Return the (X, Y) coordinate for the center point of the cell that contains the specified text.  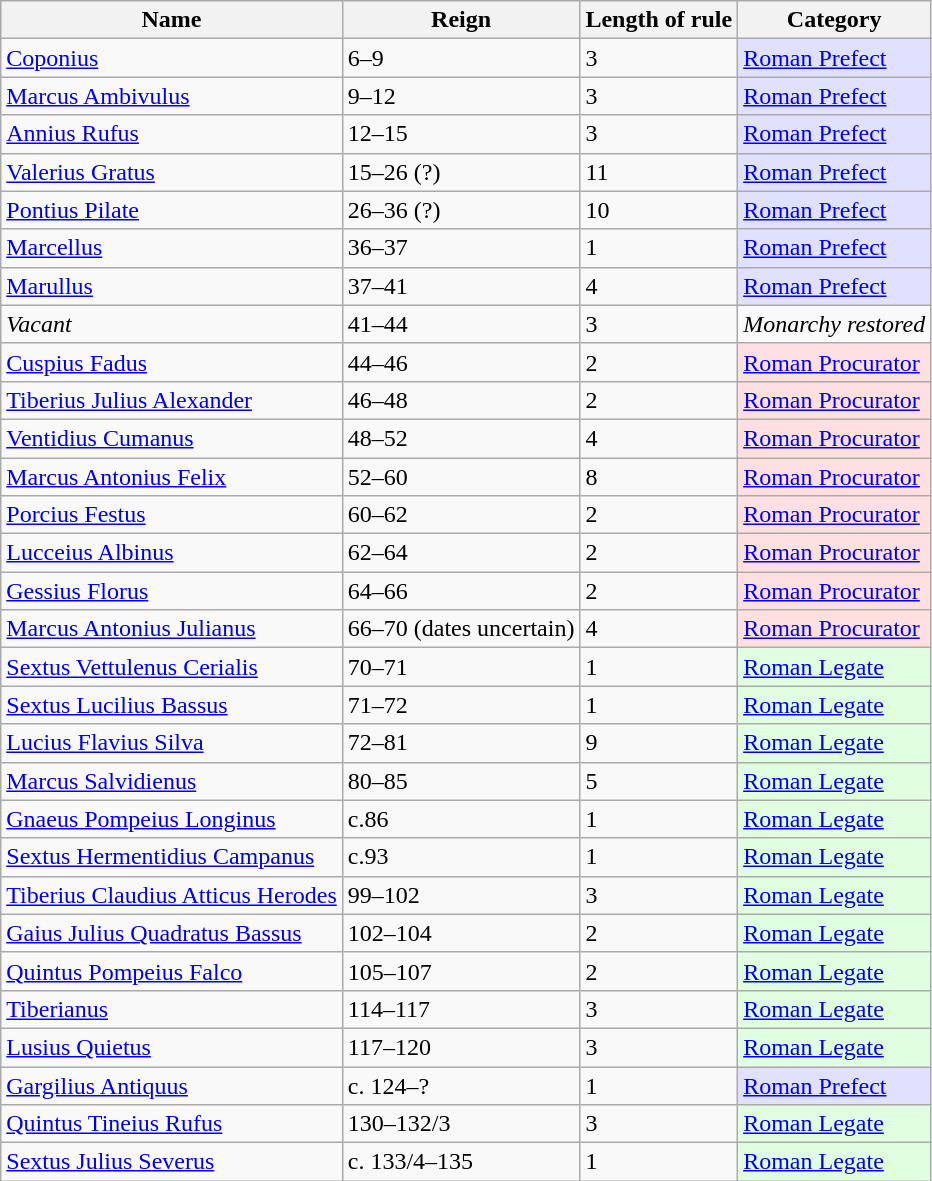
Tiberius Julius Alexander (172, 400)
Gargilius Antiquus (172, 1085)
15–26 (?) (461, 172)
62–64 (461, 553)
Sextus Lucilius Bassus (172, 705)
130–132/3 (461, 1124)
Lusius Quietus (172, 1047)
Sextus Julius Severus (172, 1162)
Gaius Julius Quadratus Bassus (172, 933)
Tiberianus (172, 1009)
99–102 (461, 895)
64–66 (461, 591)
Quintus Pompeius Falco (172, 971)
9–12 (461, 96)
Length of rule (659, 20)
c. 133/4–135 (461, 1162)
Marcellus (172, 248)
Vacant (172, 324)
48–52 (461, 438)
Monarchy restored (834, 324)
12–15 (461, 134)
80–85 (461, 781)
44–46 (461, 362)
105–107 (461, 971)
117–120 (461, 1047)
46–48 (461, 400)
Gessius Florus (172, 591)
114–117 (461, 1009)
9 (659, 743)
36–37 (461, 248)
102–104 (461, 933)
6–9 (461, 58)
Marcus Salvidienus (172, 781)
Lucceius Albinus (172, 553)
Quintus Tineius Rufus (172, 1124)
Sextus Vettulenus Cerialis (172, 667)
c.93 (461, 857)
Pontius Pilate (172, 210)
52–60 (461, 477)
41–44 (461, 324)
Marcus Ambivulus (172, 96)
Category (834, 20)
Lucius Flavius Silva (172, 743)
Coponius (172, 58)
Reign (461, 20)
Marcus Antonius Julianus (172, 629)
10 (659, 210)
66–70 (dates uncertain) (461, 629)
37–41 (461, 286)
Porcius Festus (172, 515)
Tiberius Claudius Atticus Herodes (172, 895)
Marcus Antonius Felix (172, 477)
26–36 (?) (461, 210)
Ventidius Cumanus (172, 438)
Gnaeus Pompeius Longinus (172, 819)
11 (659, 172)
60–62 (461, 515)
Name (172, 20)
71–72 (461, 705)
70–71 (461, 667)
5 (659, 781)
Cuspius Fadus (172, 362)
Valerius Gratus (172, 172)
72–81 (461, 743)
8 (659, 477)
c.86 (461, 819)
Marullus (172, 286)
c. 124–? (461, 1085)
Sextus Hermentidius Campanus (172, 857)
Annius Rufus (172, 134)
